Scan for the cell matching the given text and deliver its (x, y) coordinate at center. 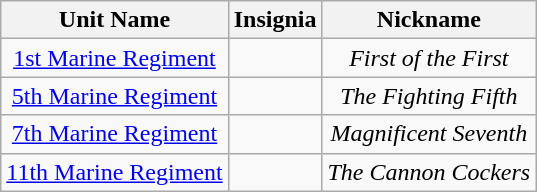
5th Marine Regiment (114, 96)
Magnificent Seventh (429, 134)
The Fighting Fifth (429, 96)
Unit Name (114, 20)
First of the First (429, 58)
7th Marine Regiment (114, 134)
1st Marine Regiment (114, 58)
Nickname (429, 20)
The Cannon Cockers (429, 172)
11th Marine Regiment (114, 172)
Insignia (275, 20)
